Identify which cell holds the provided text, then report its [X, Y] central coordinate. 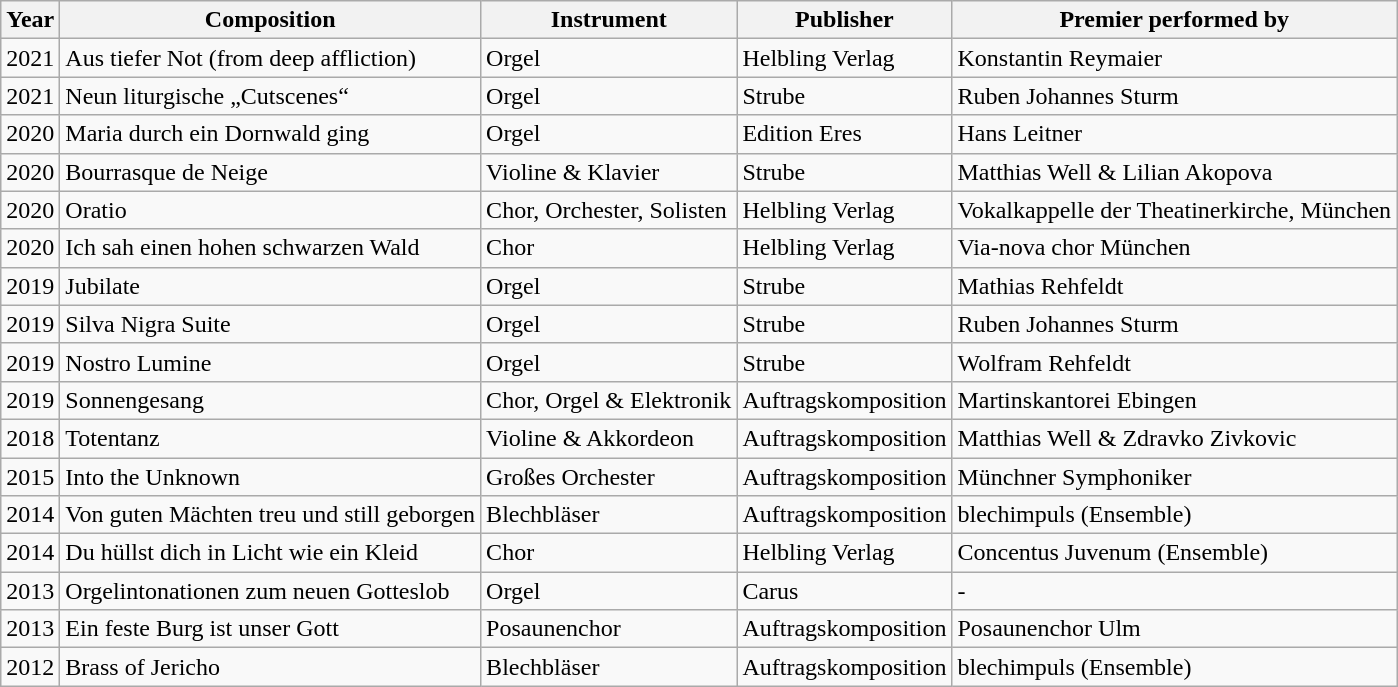
Maria durch ein Dornwald ging [270, 134]
Ein feste Burg ist unser Gott [270, 629]
Konstantin Reymaier [1174, 58]
Premier performed by [1174, 20]
Publisher [844, 20]
Martinskantorei Ebingen [1174, 400]
2012 [30, 667]
Von guten Mächten treu und still geborgen [270, 515]
Ich sah einen hohen schwarzen Wald [270, 248]
Instrument [609, 20]
Wolfram Rehfeldt [1174, 362]
Posaunenchor [609, 629]
Matthias Well & Zdravko Zivkovic [1174, 438]
Vokalkappelle der Theatinerkirche, München [1174, 210]
Violine & Akkordeon [609, 438]
Into the Unknown [270, 477]
Chor, Orgel & Elektronik [609, 400]
2018 [30, 438]
Composition [270, 20]
Orgelintonationen zum neuen Gotteslob [270, 591]
Brass of Jericho [270, 667]
Totentanz [270, 438]
- [1174, 591]
Jubilate [270, 286]
Year [30, 20]
Nostro Lumine [270, 362]
Posaunenchor Ulm [1174, 629]
Hans Leitner [1174, 134]
Carus [844, 591]
Du hüllst dich in Licht wie ein Kleid [270, 553]
Großes Orchester [609, 477]
Neun liturgische „Cutscenes“ [270, 96]
Via-nova chor München [1174, 248]
Sonnengesang [270, 400]
Matthias Well & Lilian Akopova [1174, 172]
Violine & Klavier [609, 172]
2015 [30, 477]
Silva Nigra Suite [270, 324]
Chor, Orchester, Solisten [609, 210]
Aus tiefer Not (from deep affliction) [270, 58]
Oratio [270, 210]
Bourrasque de Neige [270, 172]
Concentus Juvenum (Ensemble) [1174, 553]
Münchner Symphoniker [1174, 477]
Edition Eres [844, 134]
Mathias Rehfeldt [1174, 286]
